Detect which cell encompasses the target text, then output its [x, y] center coordinate. 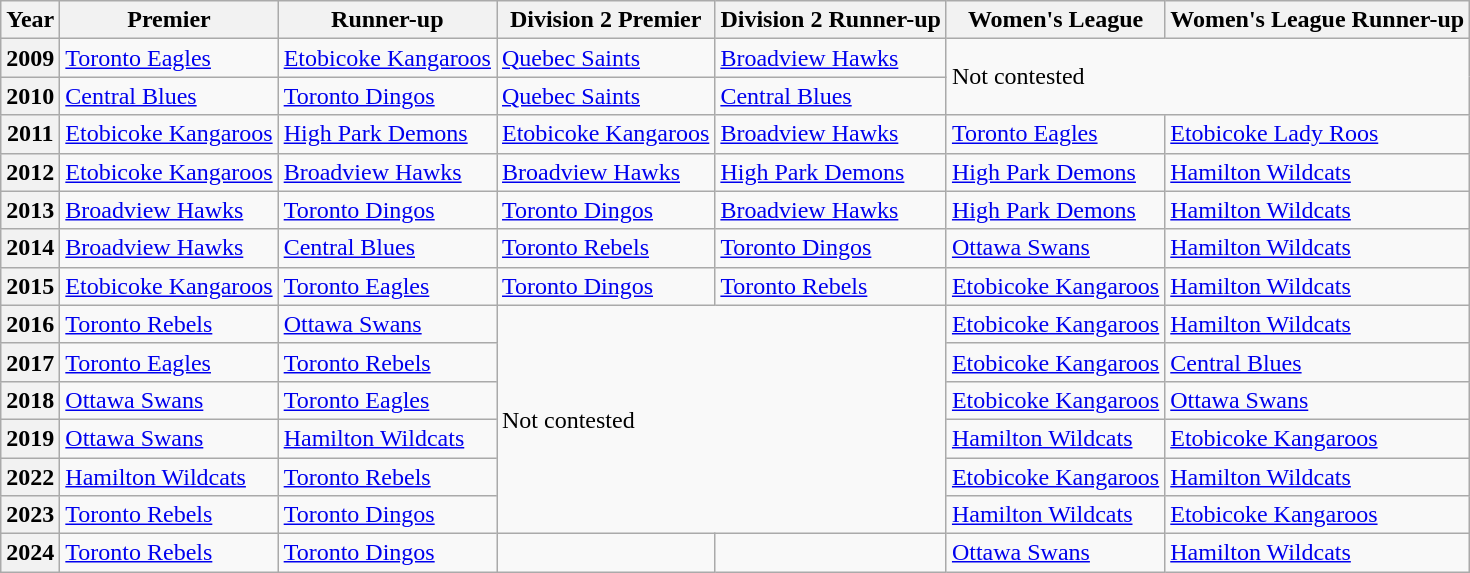
2015 [30, 286]
Division 2 Premier [605, 20]
Runner-up [387, 20]
Division 2 Runner-up [831, 20]
Women's League Runner-up [1318, 20]
2018 [30, 400]
2023 [30, 515]
2014 [30, 248]
2022 [30, 477]
2009 [30, 58]
2024 [30, 553]
2017 [30, 362]
Year [30, 20]
Women's League [1055, 20]
2016 [30, 324]
Etobicoke Lady Roos [1318, 134]
2019 [30, 438]
2012 [30, 172]
Premier [169, 20]
2011 [30, 134]
2013 [30, 210]
2010 [30, 96]
